Pinpoint the cell where the given text exists, returning its [X, Y] midpoint coordinate. 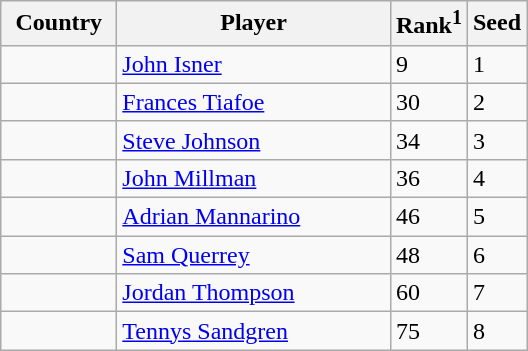
4 [496, 178]
Adrian Mannarino [254, 217]
John Isner [254, 64]
Country [59, 24]
8 [496, 331]
36 [428, 178]
1 [496, 64]
7 [496, 293]
60 [428, 293]
6 [496, 255]
Sam Querrey [254, 255]
3 [496, 140]
34 [428, 140]
5 [496, 217]
30 [428, 102]
Player [254, 24]
46 [428, 217]
Jordan Thompson [254, 293]
Seed [496, 24]
9 [428, 64]
Tennys Sandgren [254, 331]
Steve Johnson [254, 140]
John Millman [254, 178]
48 [428, 255]
Frances Tiafoe [254, 102]
Rank1 [428, 24]
2 [496, 102]
75 [428, 331]
